Detect which cell encompasses the target text, then output its [x, y] center coordinate. 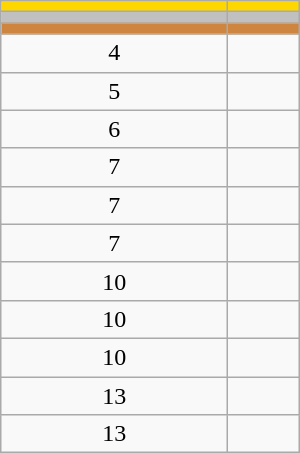
4 [114, 53]
5 [114, 91]
6 [114, 129]
